Find where the given text appears and provide that cell's center as (x, y) coordinate. 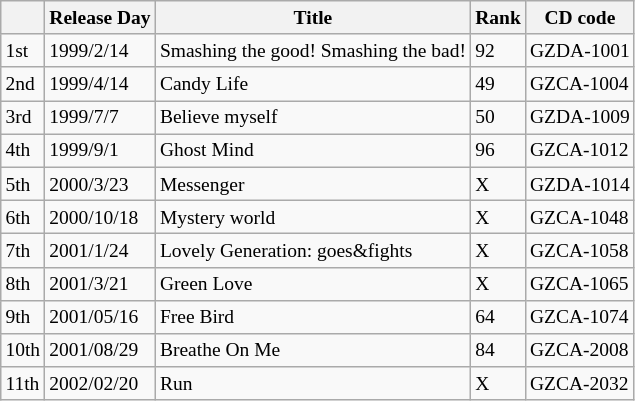
Believe myself (312, 118)
2001/3/21 (100, 284)
1999/4/14 (100, 84)
1999/7/7 (100, 118)
11th (23, 384)
CD code (580, 18)
7th (23, 250)
10th (23, 350)
1999/2/14 (100, 50)
2nd (23, 84)
GZCA-1058 (580, 250)
2001/1/24 (100, 250)
Free Bird (312, 316)
Mystery world (312, 216)
2002/02/20 (100, 384)
Messenger (312, 184)
Rank (498, 18)
96 (498, 150)
50 (498, 118)
84 (498, 350)
1st (23, 50)
GZCA-2032 (580, 384)
Ghost Mind (312, 150)
Candy Life (312, 84)
2001/08/29 (100, 350)
GZCA-1074 (580, 316)
Lovely Generation: goes&fights (312, 250)
GZCA-2008 (580, 350)
2001/05/16 (100, 316)
Smashing the good! Smashing the bad! (312, 50)
GZCA-1048 (580, 216)
Breathe On Me (312, 350)
Release Day (100, 18)
2000/10/18 (100, 216)
GZCA-1012 (580, 150)
GZDA-1009 (580, 118)
Title (312, 18)
GZCA-1065 (580, 284)
Green Love (312, 284)
6th (23, 216)
1999/9/1 (100, 150)
GZCA-1004 (580, 84)
5th (23, 184)
Run (312, 384)
92 (498, 50)
64 (498, 316)
9th (23, 316)
3rd (23, 118)
GZDA-1001 (580, 50)
4th (23, 150)
2000/3/23 (100, 184)
GZDA-1014 (580, 184)
49 (498, 84)
8th (23, 284)
